Search for the cell housing the specified text and yield its [X, Y] center coordinate. 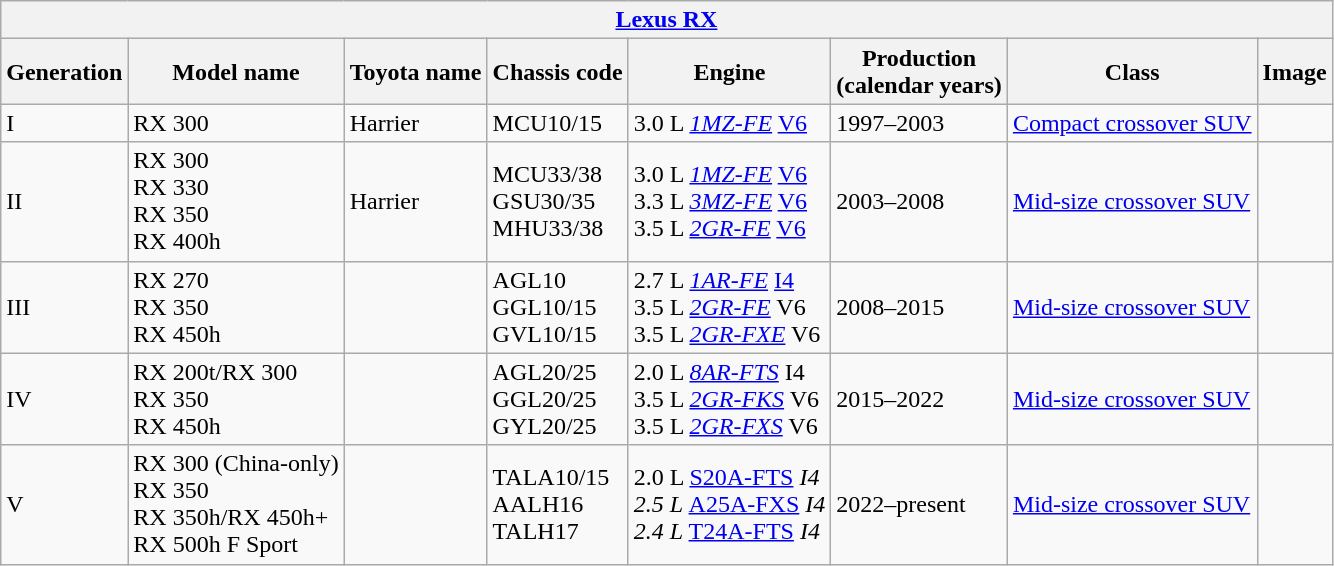
Production(calendar years) [920, 72]
Lexus RX [666, 20]
Generation [64, 72]
Toyota name [416, 72]
AGL20/25GGL20/25GYL20/25 [558, 399]
Compact crossover SUV [1132, 123]
Model name [236, 72]
Image [1294, 72]
RX 300 [236, 123]
2003–2008 [920, 202]
1997–2003 [920, 123]
RX 300 (China-only)RX 350RX 350h/RX 450h+RX 500h F Sport [236, 504]
Engine [730, 72]
2022–present [920, 504]
2015–2022 [920, 399]
II [64, 202]
3.0 L 1MZ-FE V63.3 L 3MZ-FE V63.5 L 2GR-FE V6 [730, 202]
TALA10/15AALH16TALH17 [558, 504]
RX 200t/RX 300RX 350RX 450h [236, 399]
Chassis code [558, 72]
MCU10/15 [558, 123]
AGL10GGL10/15GVL10/15 [558, 307]
Class [1132, 72]
MCU33/38GSU30/35MHU33/38 [558, 202]
2008–2015 [920, 307]
I [64, 123]
3.0 L 1MZ-FE V6 [730, 123]
2.0 L 8AR-FTS I43.5 L 2GR-FKS V63.5 L 2GR-FXS V6 [730, 399]
III [64, 307]
IV [64, 399]
2.7 L 1AR-FE I43.5 L 2GR-FE V63.5 L 2GR-FXE V6 [730, 307]
2.0 L S20A-FTS I42.5 L A25A-FXS I42.4 L T24A-FTS I4 [730, 504]
RX 300RX 330RX 350RX 400h [236, 202]
RX 270RX 350RX 450h [236, 307]
V [64, 504]
